Capture the cell that displays the provided text and extract its [X, Y] central coordinate. 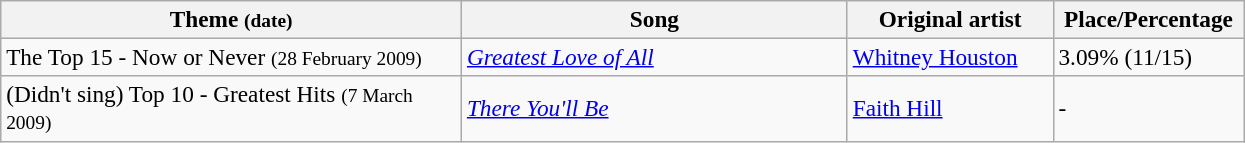
- [1148, 108]
Faith Hill [950, 108]
There You'll Be [655, 108]
Place/Percentage [1148, 19]
Whitney Houston [950, 57]
Song [655, 19]
3.09% (11/15) [1148, 57]
Theme (date) [232, 19]
Greatest Love of All [655, 57]
Original artist [950, 19]
(Didn't sing) Top 10 - Greatest Hits (7 March 2009) [232, 108]
The Top 15 - Now or Never (28 February 2009) [232, 57]
